Return the (x, y) coordinate for the center point of the cell that contains the specified text.  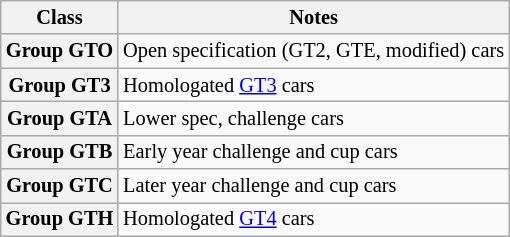
Homologated GT4 cars (314, 219)
Class (60, 17)
Later year challenge and cup cars (314, 186)
Group GTA (60, 118)
Group GTC (60, 186)
Homologated GT3 cars (314, 85)
Group GT3 (60, 85)
Notes (314, 17)
Open specification (GT2, GTE, modified) cars (314, 51)
Group GTB (60, 152)
Group GTO (60, 51)
Lower spec, challenge cars (314, 118)
Group GTH (60, 219)
Early year challenge and cup cars (314, 152)
